Capture the cell that displays the provided text and extract its (x, y) central coordinate. 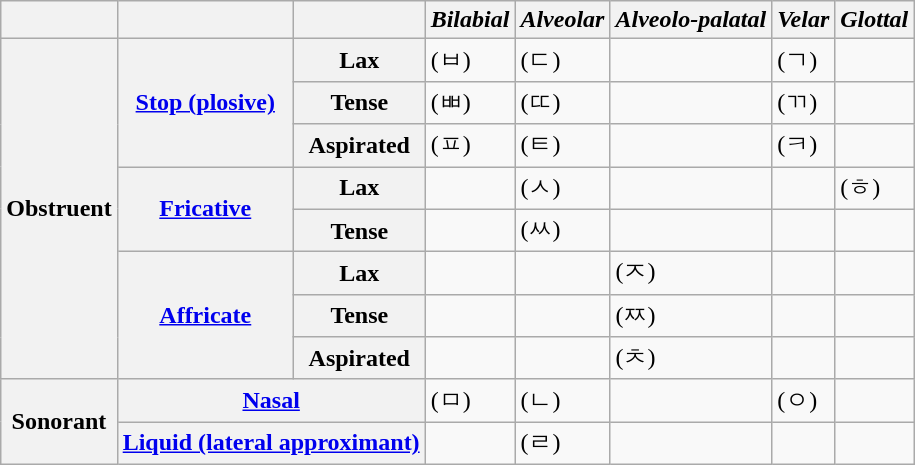
(ㅉ) (691, 316)
(ㅌ) (562, 146)
Sonorant (59, 422)
(ㅊ) (691, 358)
(ㅅ) (562, 188)
Affricate (205, 316)
(ㅂ) (470, 60)
(ㄲ) (804, 102)
Bilabial (470, 20)
(ㅃ) (470, 102)
(ㅍ) (470, 146)
(ㄱ) (804, 60)
Stop (plosive) (205, 103)
Alveolar (562, 20)
Nasal (271, 400)
(ㅋ) (804, 146)
(ㅈ) (691, 274)
Velar (804, 20)
Glottal (874, 20)
(ㄸ) (562, 102)
(ㅁ) (470, 400)
Obstruent (59, 209)
(ㄷ) (562, 60)
(ㅎ) (874, 188)
Alveolo-palatal (691, 20)
Liquid (lateral approximant) (271, 444)
(ㄹ) (562, 444)
Fricative (205, 208)
(ㅆ) (562, 230)
(ㅇ) (804, 400)
(ㄴ) (562, 400)
